Locate the cell with the specified text and output its (X, Y) center coordinate. 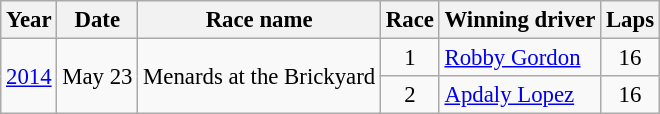
Date (98, 20)
May 23 (98, 76)
1 (410, 58)
2014 (29, 76)
Winning driver (520, 20)
Race (410, 20)
2 (410, 95)
Robby Gordon (520, 58)
Apdaly Lopez (520, 95)
Laps (630, 20)
Year (29, 20)
Menards at the Brickyard (260, 76)
Race name (260, 20)
